Output the (X, Y) coordinate of the center of the cell containing the given text.  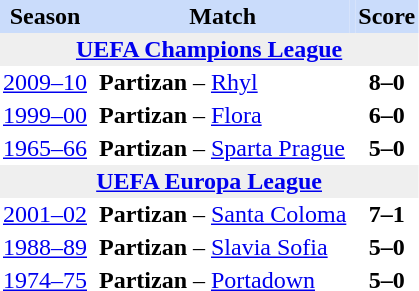
Season (45, 16)
2001–02 (45, 214)
2009–10 (45, 82)
Partizan – Rhyl (222, 82)
Match (222, 16)
1965–66 (45, 148)
Score (386, 16)
Partizan – Flora (222, 116)
1988–89 (45, 248)
UEFA Champions League (209, 50)
8–0 (386, 82)
Partizan – Santa Coloma (222, 214)
UEFA Europa League (209, 182)
6–0 (386, 116)
Partizan – Sparta Prague (222, 148)
Partizan – Slavia Sofia (222, 248)
7–1 (386, 214)
1999–00 (45, 116)
